Search for the cell housing the specified text and yield its (x, y) center coordinate. 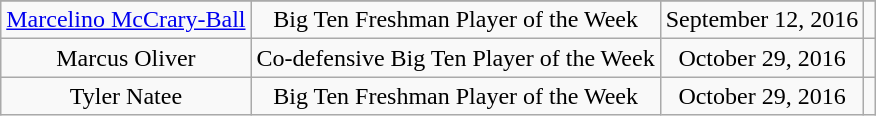
Tyler Natee (126, 96)
Marcus Oliver (126, 58)
September 12, 2016 (762, 20)
Co-defensive Big Ten Player of the Week (456, 58)
Marcelino McCrary-Ball (126, 20)
